Return the (X, Y) coordinate for the center point of the cell that contains the specified text.  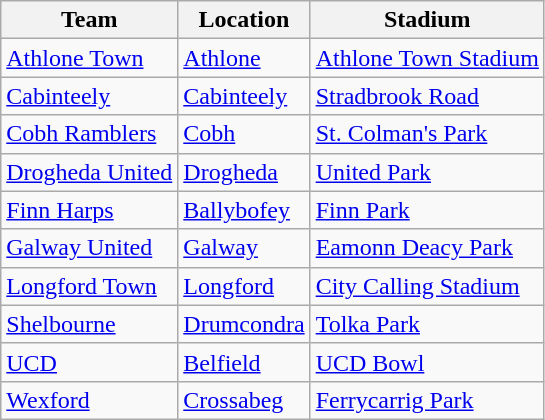
Galway United (90, 248)
Stradbrook Road (427, 96)
Longford (244, 286)
Galway (244, 248)
Drogheda (244, 172)
UCD Bowl (427, 362)
Crossabeg (244, 400)
Longford Town (90, 286)
Finn Park (427, 210)
Athlone (244, 58)
Athlone Town Stadium (427, 58)
United Park (427, 172)
Ballybofey (244, 210)
Drogheda United (90, 172)
UCD (90, 362)
Cobh Ramblers (90, 134)
Cobh (244, 134)
Team (90, 20)
Belfield (244, 362)
Drumcondra (244, 324)
City Calling Stadium (427, 286)
Wexford (90, 400)
Ferrycarrig Park (427, 400)
Finn Harps (90, 210)
Tolka Park (427, 324)
St. Colman's Park (427, 134)
Stadium (427, 20)
Location (244, 20)
Athlone Town (90, 58)
Shelbourne (90, 324)
Eamonn Deacy Park (427, 248)
